Extract the [X, Y] coordinate from the center of the cell holding the provided text.  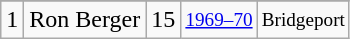
Ron Berger [85, 20]
15 [164, 20]
1969–70 [219, 20]
1 [12, 20]
Bridgeport [303, 20]
